Return (X, Y) of the center of cell containing provided text 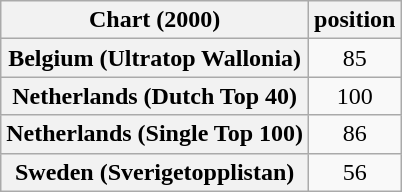
56 (355, 172)
Netherlands (Single Top 100) (155, 134)
Netherlands (Dutch Top 40) (155, 96)
Chart (2000) (155, 20)
86 (355, 134)
100 (355, 96)
Belgium (Ultratop Wallonia) (155, 58)
position (355, 20)
Sweden (Sverigetopplistan) (155, 172)
85 (355, 58)
